Identify which cell holds the provided text, then report its [x, y] central coordinate. 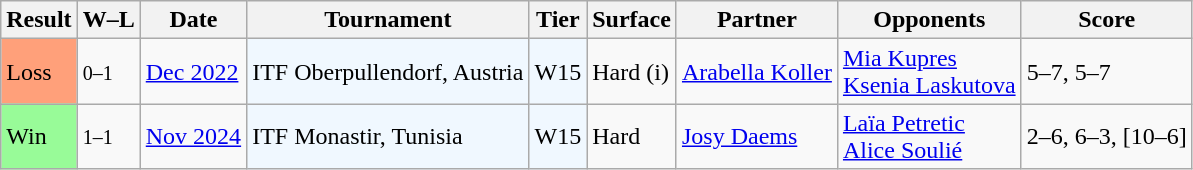
Win [39, 136]
Result [39, 20]
Loss [39, 72]
5–7, 5–7 [1106, 72]
Dec 2022 [193, 72]
0–1 [108, 72]
W–L [108, 20]
Mia Kupres Ksenia Laskutova [929, 72]
Tournament [388, 20]
Score [1106, 20]
Laïa Petretic Alice Soulié [929, 136]
Hard (i) [632, 72]
1–1 [108, 136]
Nov 2024 [193, 136]
Tier [558, 20]
Surface [632, 20]
2–6, 6–3, [10–6] [1106, 136]
Josy Daems [756, 136]
Opponents [929, 20]
Arabella Koller [756, 72]
ITF Monastir, Tunisia [388, 136]
Hard [632, 136]
Partner [756, 20]
ITF Oberpullendorf, Austria [388, 72]
Date [193, 20]
